Detect which cell encompasses the target text, then output its [x, y] center coordinate. 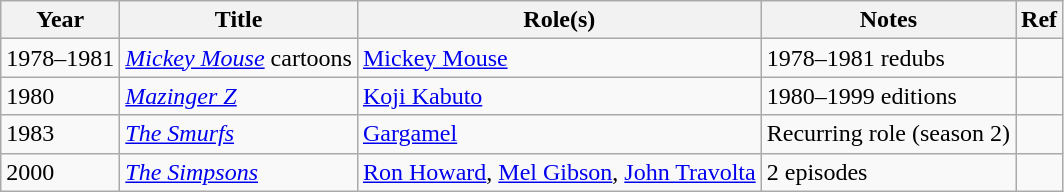
2 episodes [888, 172]
Notes [888, 20]
Gargamel [559, 134]
The Smurfs [239, 134]
1980 [60, 96]
2000 [60, 172]
Mazinger Z [239, 96]
The Simpsons [239, 172]
Title [239, 20]
Mickey Mouse [559, 58]
Year [60, 20]
Role(s) [559, 20]
1983 [60, 134]
Ref [1040, 20]
Mickey Mouse cartoons [239, 58]
Koji Kabuto [559, 96]
1980–1999 editions [888, 96]
Ron Howard, Mel Gibson, John Travolta [559, 172]
1978–1981 redubs [888, 58]
Recurring role (season 2) [888, 134]
1978–1981 [60, 58]
